Scan for the cell matching the given text and deliver its [X, Y] coordinate at center. 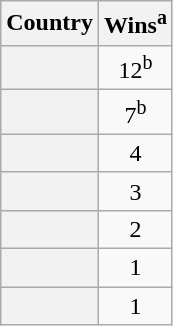
2 [135, 230]
Country [50, 24]
3 [135, 191]
12b [135, 68]
7b [135, 112]
Winsa [135, 24]
4 [135, 153]
